Output the (X, Y) coordinate of the center of the cell containing the given text.  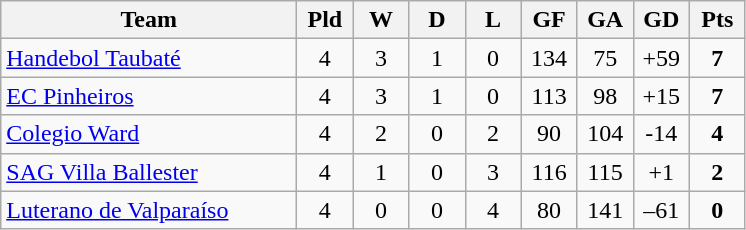
Colegio Ward (149, 134)
Handebol Taubaté (149, 58)
98 (605, 96)
141 (605, 210)
113 (549, 96)
EC Pinheiros (149, 96)
GF (549, 20)
104 (605, 134)
Team (149, 20)
SAG Villa Ballester (149, 172)
Pld (325, 20)
Luterano de Valparaíso (149, 210)
W (381, 20)
+15 (661, 96)
115 (605, 172)
+1 (661, 172)
Pts (717, 20)
75 (605, 58)
L (493, 20)
+59 (661, 58)
-14 (661, 134)
–61 (661, 210)
GA (605, 20)
D (437, 20)
GD (661, 20)
80 (549, 210)
116 (549, 172)
90 (549, 134)
134 (549, 58)
